Identify which cell holds the provided text, then report its (X, Y) central coordinate. 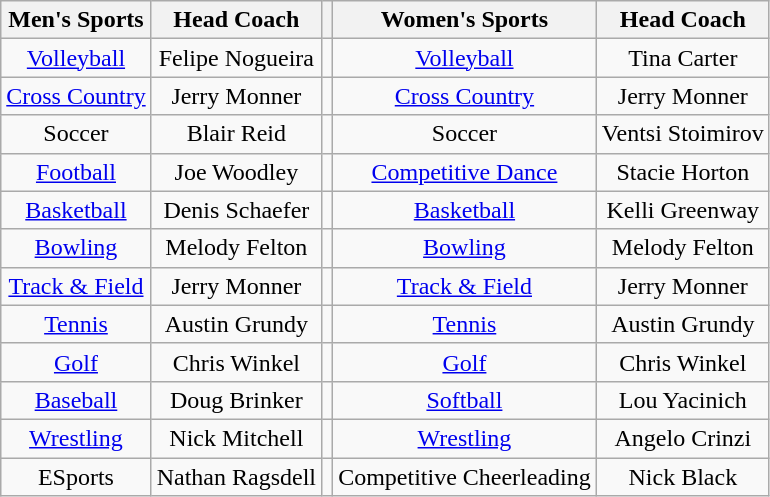
Baseball (76, 400)
Joe Woodley (236, 172)
Women's Sports (465, 20)
Softball (465, 400)
Blair Reid (236, 134)
Nathan Ragsdell (236, 477)
Nick Mitchell (236, 438)
ESports (76, 477)
Doug Brinker (236, 400)
Felipe Nogueira (236, 58)
Ventsi Stoimirov (682, 134)
Football (76, 172)
Angelo Crinzi (682, 438)
Men's Sports (76, 20)
Lou Yacinich (682, 400)
Denis Schaefer (236, 210)
Tina Carter (682, 58)
Competitive Cheerleading (465, 477)
Nick Black (682, 477)
Competitive Dance (465, 172)
Stacie Horton (682, 172)
Kelli Greenway (682, 210)
